Determine the (X, Y) coordinate at the center of the cell enclosing the given text.  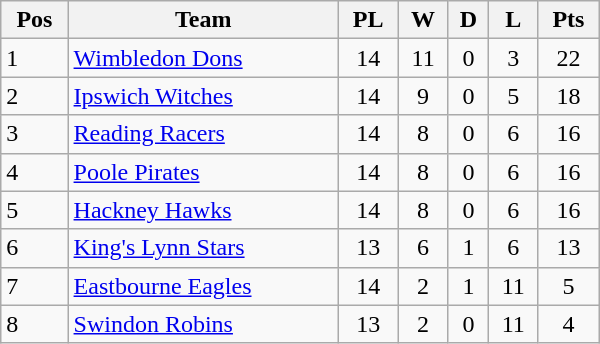
Poole Pirates (203, 172)
7 (34, 286)
Swindon Robins (203, 324)
Hackney Hawks (203, 210)
Ipswich Witches (203, 96)
Wimbledon Dons (203, 58)
L (514, 20)
Eastbourne Eagles (203, 286)
D (468, 20)
22 (569, 58)
9 (423, 96)
King's Lynn Stars (203, 248)
18 (569, 96)
W (423, 20)
Team (203, 20)
PL (368, 20)
Pts (569, 20)
Reading Racers (203, 134)
Pos (34, 20)
